Pinpoint the cell where the given text exists, returning its (X, Y) midpoint coordinate. 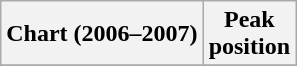
Chart (2006–2007) (102, 34)
Peakposition (249, 34)
